Return (x, y) of the center of cell containing provided text 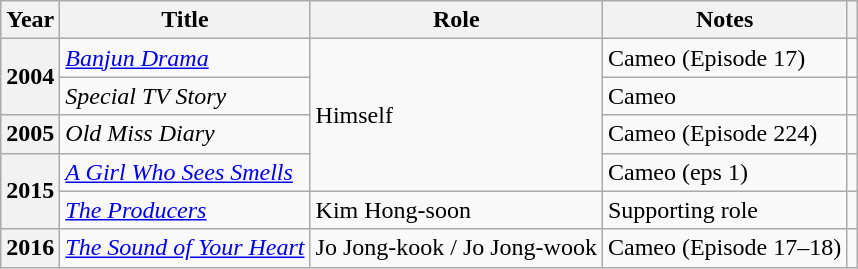
Cameo (eps 1) (724, 172)
2005 (30, 134)
Role (456, 20)
2016 (30, 248)
Notes (724, 20)
Title (185, 20)
Cameo (Episode 17–18) (724, 248)
Jo Jong-kook / Jo Jong-wook (456, 248)
The Producers (185, 210)
Himself (456, 115)
Cameo (724, 96)
Cameo (Episode 224) (724, 134)
Old Miss Diary (185, 134)
2015 (30, 191)
Year (30, 20)
2004 (30, 77)
Cameo (Episode 17) (724, 58)
The Sound of Your Heart (185, 248)
Banjun Drama (185, 58)
A Girl Who Sees Smells (185, 172)
Special TV Story (185, 96)
Kim Hong-soon (456, 210)
Supporting role (724, 210)
